Output the [x, y] coordinate of the center of the cell containing the given text.  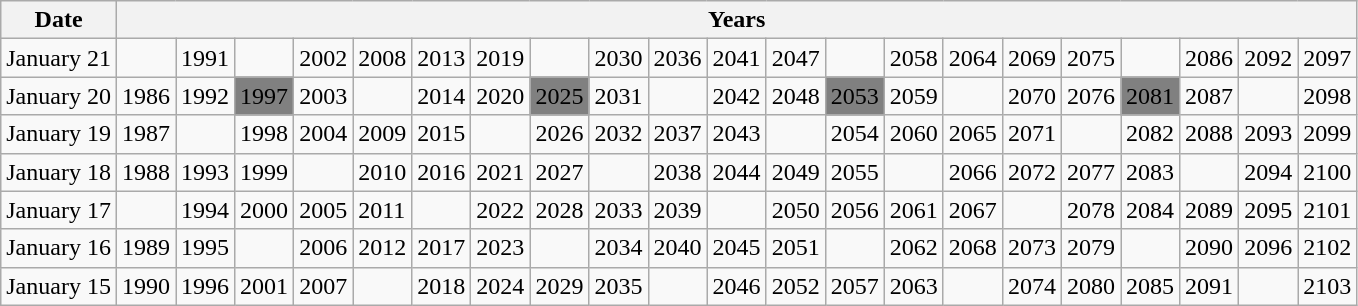
2033 [618, 210]
2005 [324, 210]
2059 [914, 96]
2014 [442, 96]
2042 [736, 96]
2004 [324, 134]
2072 [1032, 172]
2012 [382, 248]
2102 [1328, 248]
January 20 [59, 96]
1989 [146, 248]
2045 [736, 248]
2007 [324, 286]
2069 [1032, 58]
January 21 [59, 58]
1992 [206, 96]
2078 [1090, 210]
2100 [1328, 172]
Date [59, 20]
2036 [678, 58]
2008 [382, 58]
2073 [1032, 248]
2074 [1032, 286]
2058 [914, 58]
2088 [1210, 134]
1991 [206, 58]
1994 [206, 210]
January 19 [59, 134]
2066 [972, 172]
2013 [442, 58]
2044 [736, 172]
2068 [972, 248]
2025 [560, 96]
2037 [678, 134]
2075 [1090, 58]
2079 [1090, 248]
1988 [146, 172]
2095 [1268, 210]
2034 [618, 248]
2040 [678, 248]
2086 [1210, 58]
2010 [382, 172]
2081 [1150, 96]
2085 [1150, 286]
1999 [264, 172]
Years [736, 20]
2022 [500, 210]
2090 [1210, 248]
2087 [1210, 96]
1995 [206, 248]
2027 [560, 172]
2021 [500, 172]
1990 [146, 286]
2015 [442, 134]
2017 [442, 248]
2076 [1090, 96]
2024 [500, 286]
January 17 [59, 210]
2020 [500, 96]
2063 [914, 286]
2018 [442, 286]
2048 [796, 96]
2071 [1032, 134]
2083 [1150, 172]
2000 [264, 210]
2023 [500, 248]
2050 [796, 210]
2030 [618, 58]
2028 [560, 210]
2029 [560, 286]
2002 [324, 58]
2084 [1150, 210]
2097 [1328, 58]
2098 [1328, 96]
2051 [796, 248]
2082 [1150, 134]
2060 [914, 134]
2064 [972, 58]
2092 [1268, 58]
2043 [736, 134]
2057 [854, 286]
2011 [382, 210]
2053 [854, 96]
2031 [618, 96]
2052 [796, 286]
1996 [206, 286]
2080 [1090, 286]
2046 [736, 286]
2103 [1328, 286]
2091 [1210, 286]
2035 [618, 286]
2047 [796, 58]
2026 [560, 134]
2065 [972, 134]
2016 [442, 172]
January 15 [59, 286]
2077 [1090, 172]
1986 [146, 96]
2039 [678, 210]
2009 [382, 134]
2055 [854, 172]
2094 [1268, 172]
2019 [500, 58]
2049 [796, 172]
2067 [972, 210]
1997 [264, 96]
2003 [324, 96]
2038 [678, 172]
2006 [324, 248]
2041 [736, 58]
January 16 [59, 248]
2070 [1032, 96]
2093 [1268, 134]
2089 [1210, 210]
1987 [146, 134]
1998 [264, 134]
2099 [1328, 134]
2001 [264, 286]
2032 [618, 134]
2062 [914, 248]
1993 [206, 172]
2096 [1268, 248]
2054 [854, 134]
2056 [854, 210]
2101 [1328, 210]
January 18 [59, 172]
2061 [914, 210]
